Pinpoint the cell where the given text exists, returning its [X, Y] midpoint coordinate. 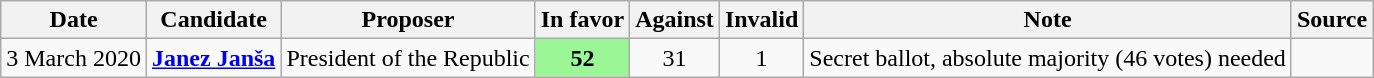
Source [1332, 20]
3 March 2020 [74, 58]
President of the Republic [408, 58]
Proposer [408, 20]
Secret ballot, absolute majority (46 votes) needed [1048, 58]
Date [74, 20]
In favor [582, 20]
Invalid [761, 20]
Against [675, 20]
1 [761, 58]
Candidate [213, 20]
Note [1048, 20]
52 [582, 58]
31 [675, 58]
Janez Janša [213, 58]
